Find where the given text appears and provide that cell's center as [X, Y] coordinate. 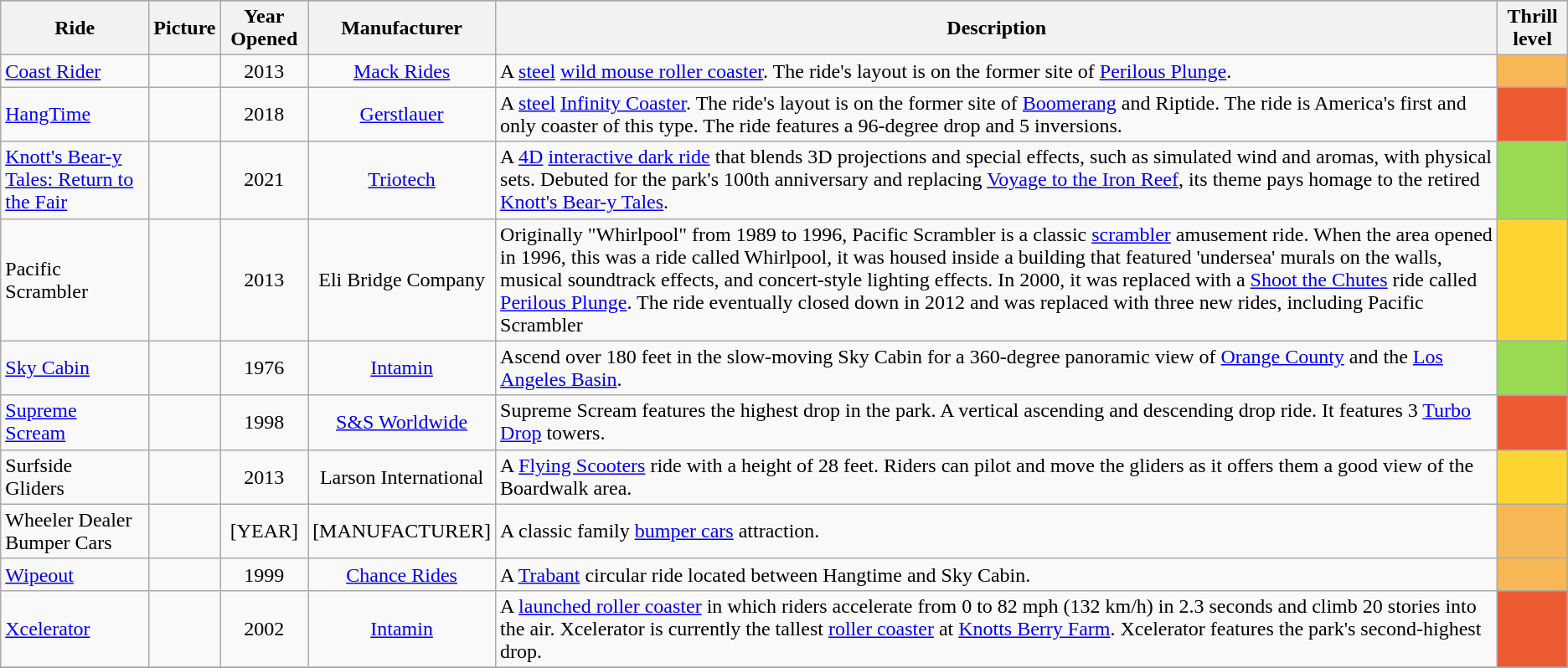
A classic family bumper cars attraction. [997, 531]
A steel wild mouse roller coaster. The ride's layout is on the former site of Perilous Plunge. [997, 71]
Mack Rides [402, 71]
2002 [265, 629]
Supreme Scream features the highest drop in the park. A vertical ascending and descending drop ride. It features 3 Turbo Drop towers. [997, 422]
Year Opened [265, 28]
Description [997, 28]
Wheeler Dealer Bumper Cars [75, 531]
Thrill level [1533, 28]
2021 [265, 180]
Chance Rides [402, 574]
[MANUFACTURER] [402, 531]
S&S Worldwide [402, 422]
Ascend over 180 feet in the slow-moving Sky Cabin for a 360-degree panoramic view of Orange County and the Los Angeles Basin. [997, 368]
Coast Rider [75, 71]
A Trabant circular ride located between Hangtime and Sky Cabin. [997, 574]
A Flying Scooters ride with a height of 28 feet. Riders can pilot and move the gliders as it offers them a good view of the Boardwalk area. [997, 477]
SupremeScream [75, 422]
Picture [184, 28]
HangTime [75, 114]
2018 [265, 114]
Knott's Bear-y Tales: Return to the Fair [75, 180]
1976 [265, 368]
Triotech [402, 180]
1999 [265, 574]
Gerstlauer [402, 114]
[YEAR] [265, 531]
Manufacturer [402, 28]
Larson International [402, 477]
Wipeout [75, 574]
1998 [265, 422]
Sky Cabin [75, 368]
Pacific Scrambler [75, 280]
Eli Bridge Company [402, 280]
Xcelerator [75, 629]
Ride [75, 28]
SurfsideGliders [75, 477]
